Pinpoint the cell where the given text exists, returning its (X, Y) midpoint coordinate. 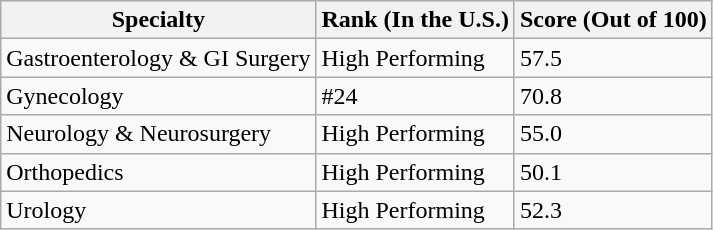
#24 (415, 96)
Orthopedics (158, 172)
55.0 (613, 134)
52.3 (613, 210)
70.8 (613, 96)
Neurology & Neurosurgery (158, 134)
Urology (158, 210)
Gynecology (158, 96)
57.5 (613, 58)
Specialty (158, 20)
Score (Out of 100) (613, 20)
Rank (In the U.S.) (415, 20)
50.1 (613, 172)
Gastroenterology & GI Surgery (158, 58)
